Detect which cell encompasses the target text, then output its (X, Y) center coordinate. 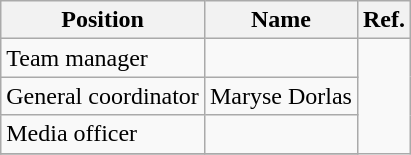
Maryse Dorlas (280, 96)
Team manager (103, 58)
Position (103, 20)
General coordinator (103, 96)
Ref. (384, 20)
Name (280, 20)
Media officer (103, 134)
